Find where the given text appears and provide that cell's center as (X, Y) coordinate. 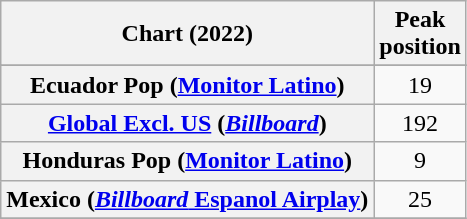
Global Excl. US (Billboard) (188, 123)
25 (420, 199)
9 (420, 161)
192 (420, 123)
Chart (2022) (188, 34)
Mexico (Billboard Espanol Airplay) (188, 199)
Peakposition (420, 34)
19 (420, 85)
Honduras Pop (Monitor Latino) (188, 161)
Ecuador Pop (Monitor Latino) (188, 85)
